Identify which cell holds the provided text, then report its (X, Y) central coordinate. 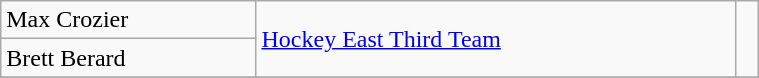
Max Crozier (128, 20)
Brett Berard (128, 58)
Hockey East Third Team (496, 39)
